Locate the cell with the specified text and output its (X, Y) center coordinate. 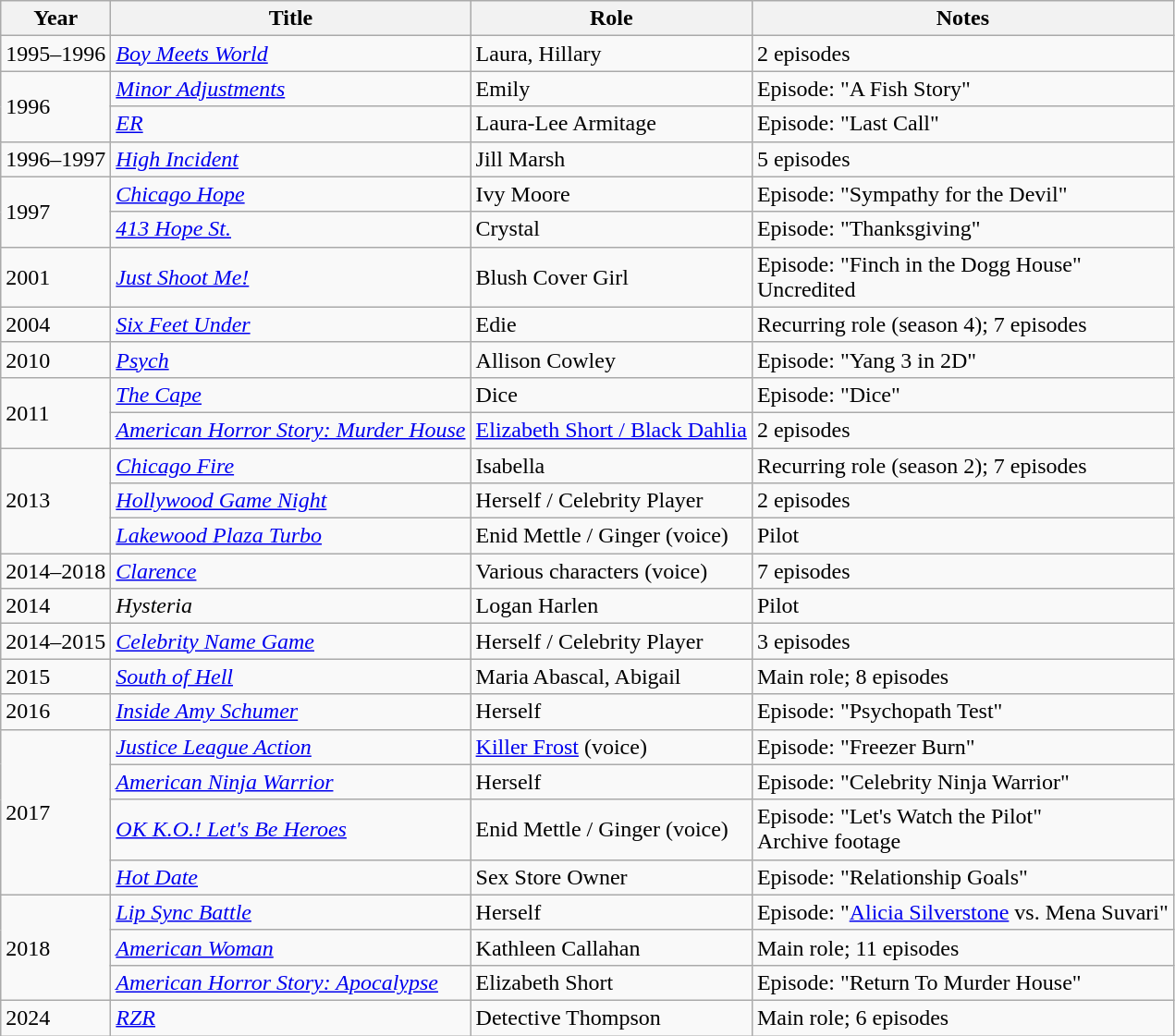
Title (290, 18)
Chicago Hope (290, 194)
2014 (55, 606)
2015 (55, 676)
Six Feet Under (290, 324)
Episode: "Last Call" (962, 124)
High Incident (290, 159)
Hollywood Game Night (290, 501)
1996 (55, 106)
Episode: "Sympathy for the Devil" (962, 194)
Recurring role (season 4); 7 episodes (962, 324)
3 episodes (962, 641)
Detective Thompson (611, 1018)
Episode: "Relationship Goals" (962, 877)
Main role; 11 episodes (962, 947)
2004 (55, 324)
Various characters (voice) (611, 571)
Episode: "Return To Murder House" (962, 982)
2014–2015 (55, 641)
Hot Date (290, 877)
Lakewood Plaza Turbo (290, 536)
Laura, Hillary (611, 54)
Minor Adjustments (290, 89)
Crystal (611, 229)
Year (55, 18)
2001 (55, 277)
Killer Frost (voice) (611, 747)
Hysteria (290, 606)
Main role; 8 episodes (962, 676)
Blush Cover Girl (611, 277)
Just Shoot Me! (290, 277)
Boy Meets World (290, 54)
Logan Harlen (611, 606)
Dice (611, 395)
RZR (290, 1018)
Episode: "A Fish Story" (962, 89)
Kathleen Callahan (611, 947)
Edie (611, 324)
2017 (55, 811)
2013 (55, 500)
Role (611, 18)
Justice League Action (290, 747)
Jill Marsh (611, 159)
Laura-Lee Armitage (611, 124)
2010 (55, 360)
2024 (55, 1018)
Inside Amy Schumer (290, 712)
1997 (55, 212)
Elizabeth Short / Black Dahlia (611, 430)
Elizabeth Short (611, 982)
5 episodes (962, 159)
OK K.O.! Let's Be Heroes (290, 830)
Celebrity Name Game (290, 641)
American Ninja Warrior (290, 782)
Episode: "Celebrity Ninja Warrior" (962, 782)
1995–1996 (55, 54)
South of Hell (290, 676)
1996–1997 (55, 159)
Maria Abascal, Abigail (611, 676)
2011 (55, 412)
Sex Store Owner (611, 877)
Isabella (611, 465)
Notes (962, 18)
The Cape (290, 395)
Episode: "Alicia Silverstone vs. Mena Suvari" (962, 912)
7 episodes (962, 571)
Ivy Moore (611, 194)
2016 (55, 712)
American Horror Story: Murder House (290, 430)
Episode: "Finch in the Dogg House"Uncredited (962, 277)
Episode: "Psychopath Test" (962, 712)
Episode: "Thanksgiving" (962, 229)
Allison Cowley (611, 360)
Episode: "Yang 3 in 2D" (962, 360)
Main role; 6 episodes (962, 1018)
Recurring role (season 2); 7 episodes (962, 465)
ER (290, 124)
Chicago Fire (290, 465)
American Woman (290, 947)
Episode: "Let's Watch the Pilot"Archive footage (962, 830)
Psych (290, 360)
Emily (611, 89)
Episode: "Dice" (962, 395)
Episode: "Freezer Burn" (962, 747)
413 Hope St. (290, 229)
American Horror Story: Apocalypse (290, 982)
Lip Sync Battle (290, 912)
2018 (55, 947)
2014–2018 (55, 571)
Clarence (290, 571)
